Locate the cell with the specified text and output its [X, Y] center coordinate. 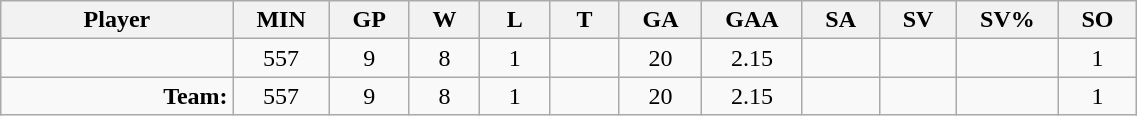
MIN [281, 20]
Team: [117, 96]
T [585, 20]
GAA [752, 20]
GP [369, 20]
SA [840, 20]
SO [1098, 20]
L [515, 20]
SV [918, 20]
SV% [1008, 20]
Player [117, 20]
W [444, 20]
GA [660, 20]
